Detect which cell encompasses the target text, then output its [X, Y] center coordinate. 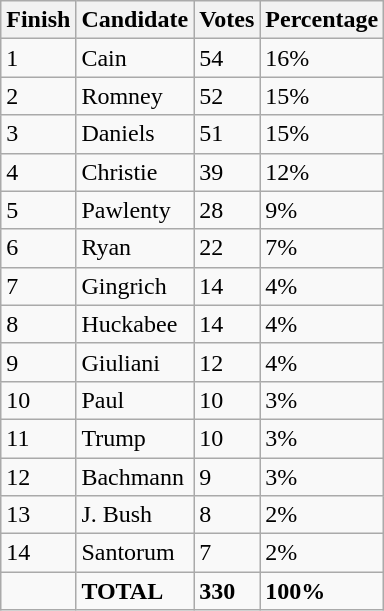
2 [38, 96]
Giuliani [135, 362]
7% [322, 248]
12% [322, 172]
Gingrich [135, 286]
Bachmann [135, 477]
16% [322, 58]
Cain [135, 58]
Trump [135, 438]
6 [38, 248]
Romney [135, 96]
5 [38, 210]
Votes [227, 20]
Christie [135, 172]
Pawlenty [135, 210]
100% [322, 591]
11 [38, 438]
Paul [135, 400]
Finish [38, 20]
52 [227, 96]
Daniels [135, 134]
330 [227, 591]
TOTAL [135, 591]
Ryan [135, 248]
3 [38, 134]
1 [38, 58]
Candidate [135, 20]
13 [38, 515]
22 [227, 248]
9% [322, 210]
Santorum [135, 553]
39 [227, 172]
Percentage [322, 20]
51 [227, 134]
J. Bush [135, 515]
4 [38, 172]
28 [227, 210]
54 [227, 58]
Huckabee [135, 324]
